Identify which cell holds the provided text, then report its [x, y] central coordinate. 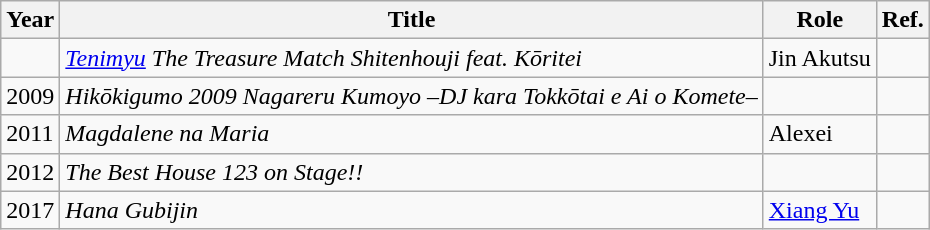
Tenimyu The Treasure Match Shitenhouji feat. Kōritei [412, 58]
Xiang Yu [820, 210]
Year [30, 20]
Alexei [820, 134]
The Best House 123 on Stage!! [412, 172]
2011 [30, 134]
2012 [30, 172]
Jin Akutsu [820, 58]
Hana Gubijin [412, 210]
Magdalene na Maria [412, 134]
Ref. [902, 20]
2017 [30, 210]
2009 [30, 96]
Role [820, 20]
Hikōkigumo 2009 Nagareru Kumoyo –DJ kara Tokkōtai e Ai o Komete– [412, 96]
Title [412, 20]
